From the cell containing the given text, extract its center point as (X, Y) coordinate. 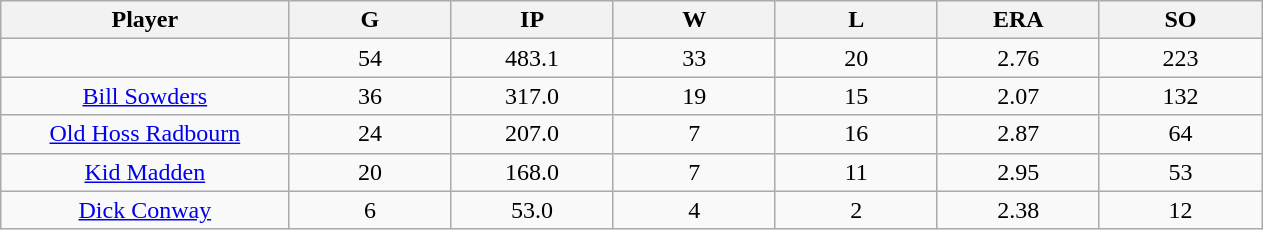
2 (856, 210)
2.95 (1018, 172)
4 (694, 210)
Bill Sowders (145, 96)
ERA (1018, 20)
168.0 (532, 172)
16 (856, 134)
2.87 (1018, 134)
2.38 (1018, 210)
53.0 (532, 210)
19 (694, 96)
64 (1180, 134)
L (856, 20)
Dick Conway (145, 210)
132 (1180, 96)
Kid Madden (145, 172)
W (694, 20)
11 (856, 172)
53 (1180, 172)
15 (856, 96)
54 (370, 58)
IP (532, 20)
24 (370, 134)
317.0 (532, 96)
SO (1180, 20)
Old Hoss Radbourn (145, 134)
33 (694, 58)
207.0 (532, 134)
36 (370, 96)
223 (1180, 58)
12 (1180, 210)
2.07 (1018, 96)
2.76 (1018, 58)
483.1 (532, 58)
6 (370, 210)
G (370, 20)
Player (145, 20)
